Detect which cell encompasses the target text, then output its (X, Y) center coordinate. 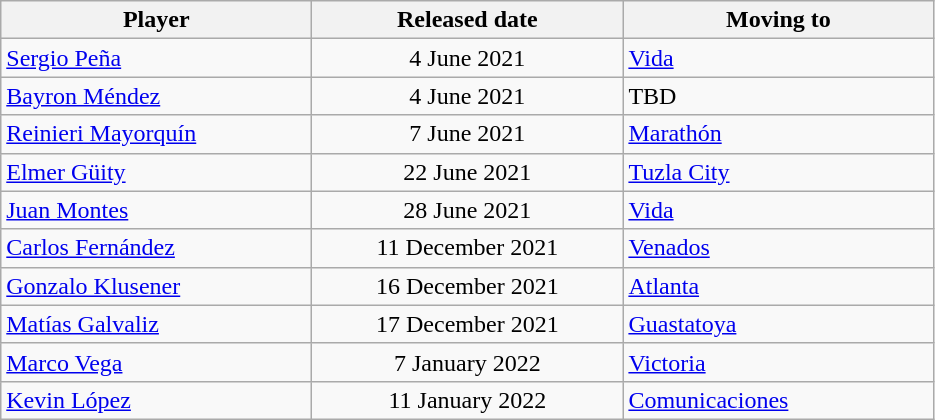
Tuzla City (778, 172)
Released date (468, 20)
TBD (778, 96)
7 June 2021 (468, 134)
Bayron Méndez (156, 96)
Sergio Peña (156, 58)
11 December 2021 (468, 248)
Victoria (778, 362)
16 December 2021 (468, 286)
Carlos Fernández (156, 248)
Guastatoya (778, 324)
11 January 2022 (468, 400)
Juan Montes (156, 210)
17 December 2021 (468, 324)
22 June 2021 (468, 172)
Moving to (778, 20)
Atlanta (778, 286)
Elmer Güity (156, 172)
Comunicaciones (778, 400)
28 June 2021 (468, 210)
Marco Vega (156, 362)
Marathón (778, 134)
Kevin López (156, 400)
7 January 2022 (468, 362)
Gonzalo Klusener (156, 286)
Matías Galvaliz (156, 324)
Player (156, 20)
Reinieri Mayorquín (156, 134)
Venados (778, 248)
